Capture the cell that displays the provided text and extract its (x, y) central coordinate. 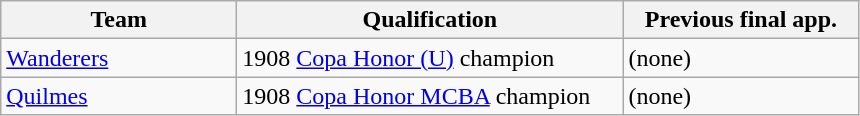
Previous final app. (741, 20)
Quilmes (119, 96)
1908 Copa Honor MCBA champion (430, 96)
Wanderers (119, 58)
1908 Copa Honor (U) champion (430, 58)
Team (119, 20)
Qualification (430, 20)
